Determine the (X, Y) coordinate at the center of the cell enclosing the given text.  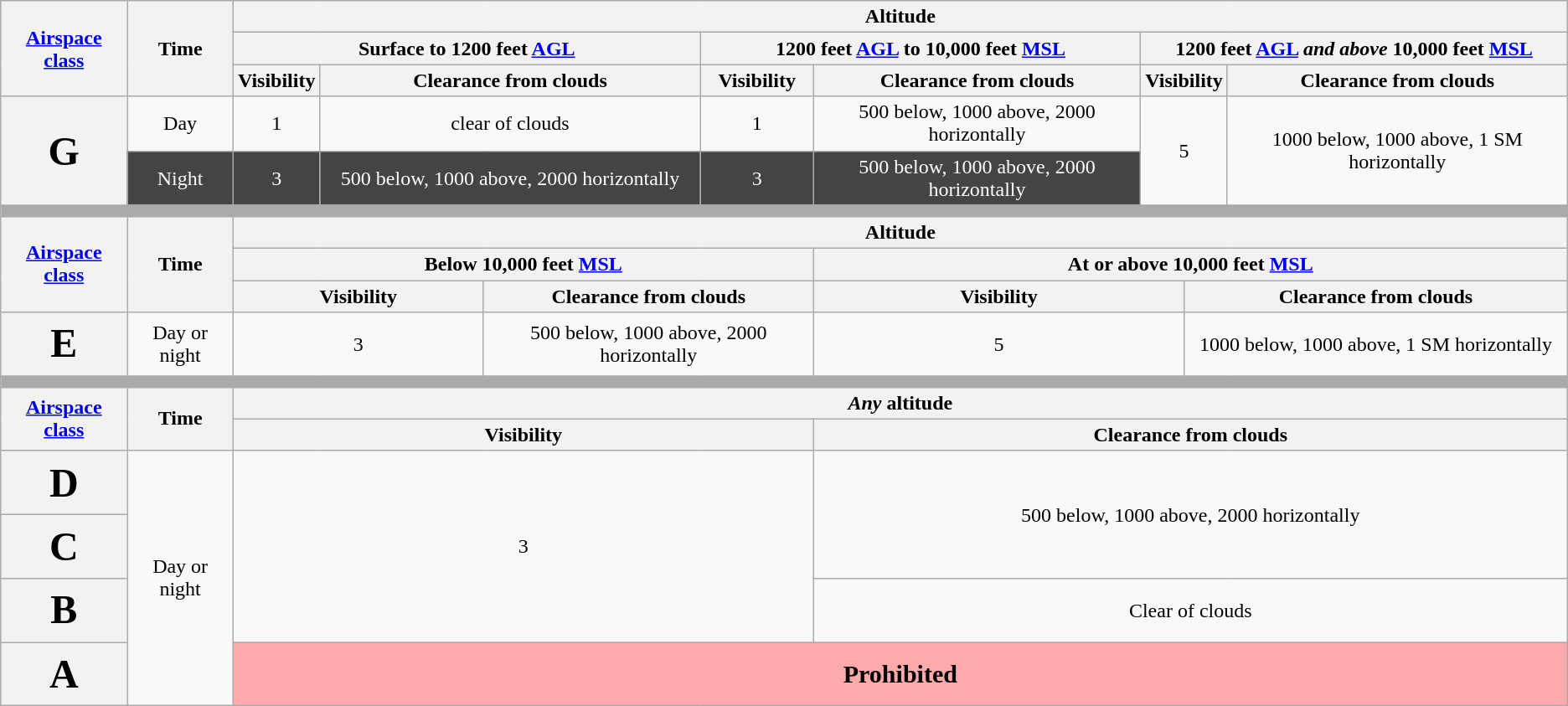
G (64, 151)
At or above 10,000 feet MSL (1190, 264)
E (64, 344)
Prohibited (900, 674)
1200 feet AGL and above 10,000 feet MSL (1354, 49)
B (64, 611)
A (64, 674)
Night (181, 178)
clear of clouds (510, 124)
D (64, 482)
Below 10,000 feet MSL (523, 264)
1200 feet AGL to 10,000 feet MSL (921, 49)
Surface to 1200 feet AGL (467, 49)
Day (181, 124)
Any altitude (900, 403)
Clear of clouds (1190, 611)
C (64, 546)
